Determine the (X, Y) coordinate at the center of the cell enclosing the given text.  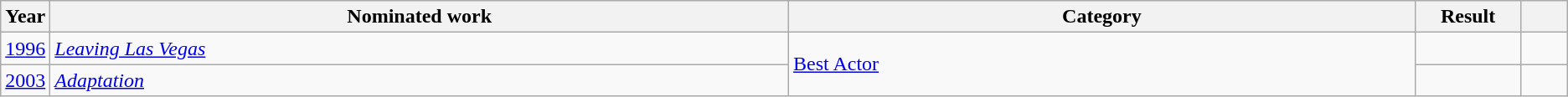
1996 (25, 48)
Best Actor (1102, 64)
Nominated work (420, 17)
Category (1102, 17)
2003 (25, 80)
Result (1467, 17)
Adaptation (420, 80)
Year (25, 17)
Leaving Las Vegas (420, 48)
